Locate the cell with the specified text and output its (x, y) center coordinate. 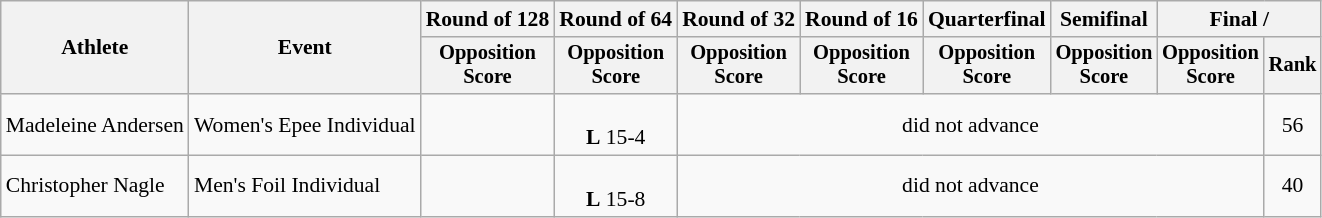
L 15-4 (616, 124)
Athlete (95, 48)
Semifinal (1104, 19)
Event (305, 48)
40 (1293, 186)
Final / (1239, 19)
Round of 128 (488, 19)
Round of 16 (862, 19)
56 (1293, 124)
L 15-8 (616, 186)
Rank (1293, 66)
Round of 64 (616, 19)
Women's Epee Individual (305, 124)
Madeleine Andersen (95, 124)
Christopher Nagle (95, 186)
Quarterfinal (987, 19)
Round of 32 (738, 19)
Men's Foil Individual (305, 186)
